Search for the cell housing the specified text and yield its [X, Y] center coordinate. 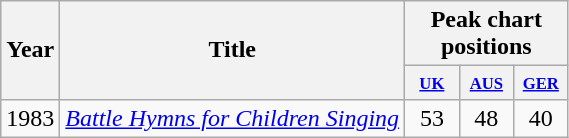
Peak chart positions [486, 34]
48 [486, 118]
1983 [30, 118]
UK [432, 82]
Title [232, 50]
Year [30, 50]
53 [432, 118]
Battle Hymns for Children Singing [232, 118]
AUS [486, 82]
GER [541, 82]
40 [541, 118]
